Pinpoint the cell where the given text exists, returning its [x, y] midpoint coordinate. 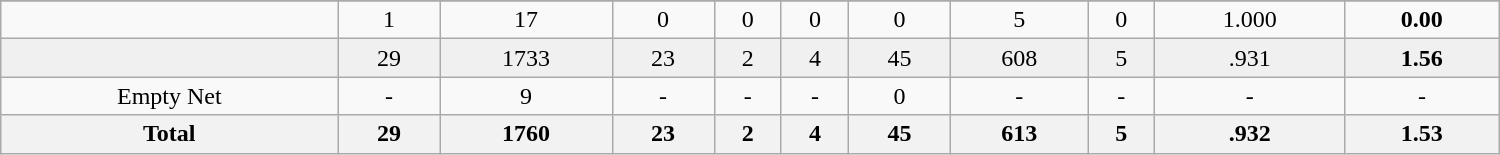
.932 [1250, 134]
9 [526, 96]
Empty Net [170, 96]
0.00 [1422, 20]
1.56 [1422, 58]
1.000 [1250, 20]
1.53 [1422, 134]
608 [1020, 58]
1760 [526, 134]
17 [526, 20]
1733 [526, 58]
613 [1020, 134]
.931 [1250, 58]
1 [389, 20]
Total [170, 134]
